Pinpoint the cell where the given text exists, returning its [x, y] midpoint coordinate. 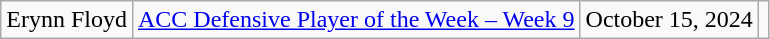
October 15, 2024 [669, 20]
Erynn Floyd [67, 20]
ACC Defensive Player of the Week – Week 9 [356, 20]
